Search for the cell housing the specified text and yield its (X, Y) center coordinate. 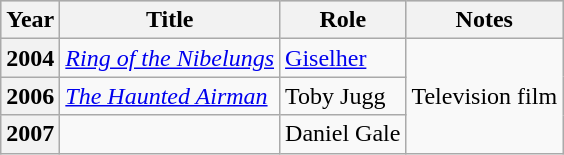
Title (170, 20)
Year (30, 20)
2007 (30, 134)
Notes (484, 20)
Television film (484, 96)
2004 (30, 58)
Giselher (343, 58)
Ring of the Nibelungs (170, 58)
Toby Jugg (343, 96)
The Haunted Airman (170, 96)
Daniel Gale (343, 134)
2006 (30, 96)
Role (343, 20)
